Provide the [X, Y] coordinate of the cell's center where the given text is located.  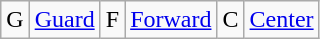
G [15, 20]
Forward [171, 20]
F [112, 20]
C [230, 20]
Guard [64, 20]
Center [282, 20]
